Output the (x, y) coordinate of the center of the cell containing the given text.  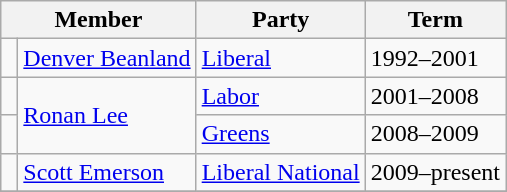
Member (98, 20)
2009–present (435, 172)
Denver Beanland (107, 58)
2001–2008 (435, 96)
Party (280, 20)
Liberal National (280, 172)
Greens (280, 134)
Term (435, 20)
2008–2009 (435, 134)
1992–2001 (435, 58)
Ronan Lee (107, 115)
Liberal (280, 58)
Labor (280, 96)
Scott Emerson (107, 172)
